Find where the given text appears and provide that cell's center as (X, Y) coordinate. 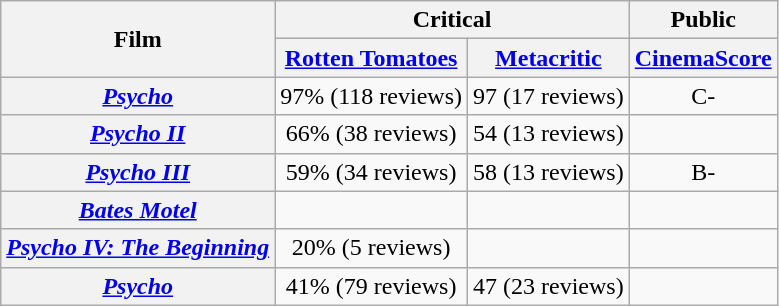
Rotten Tomatoes (372, 58)
20% (5 reviews) (372, 248)
58 (13 reviews) (549, 172)
C- (703, 96)
Critical (452, 20)
59% (34 reviews) (372, 172)
Bates Motel (138, 210)
Public (703, 20)
41% (79 reviews) (372, 286)
97 (17 reviews) (549, 96)
47 (23 reviews) (549, 286)
Psycho IV: The Beginning (138, 248)
Psycho II (138, 134)
CinemaScore (703, 58)
54 (13 reviews) (549, 134)
97% (118 reviews) (372, 96)
Metacritic (549, 58)
Film (138, 39)
66% (38 reviews) (372, 134)
B- (703, 172)
Psycho III (138, 172)
